Pinpoint the cell where the given text exists, returning its [x, y] midpoint coordinate. 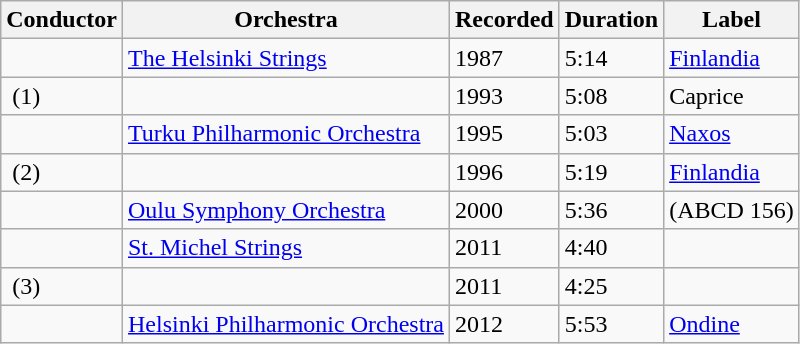
(2) [62, 172]
2012 [504, 324]
Recorded [504, 20]
(ABCD 156) [732, 210]
5:14 [611, 58]
Caprice [732, 96]
St. Michel Strings [286, 248]
Label [732, 20]
Naxos [732, 134]
4:40 [611, 248]
5:36 [611, 210]
The Helsinki Strings [286, 58]
4:25 [611, 286]
Turku Philharmonic Orchestra [286, 134]
Ondine [732, 324]
Conductor [62, 20]
Orchestra [286, 20]
5:03 [611, 134]
(3) [62, 286]
1996 [504, 172]
1995 [504, 134]
5:19 [611, 172]
2000 [504, 210]
Oulu Symphony Orchestra [286, 210]
5:08 [611, 96]
1987 [504, 58]
1993 [504, 96]
(1) [62, 96]
Helsinki Philharmonic Orchestra [286, 324]
Duration [611, 20]
5:53 [611, 324]
